Scan for the cell matching the given text and deliver its (x, y) coordinate at center. 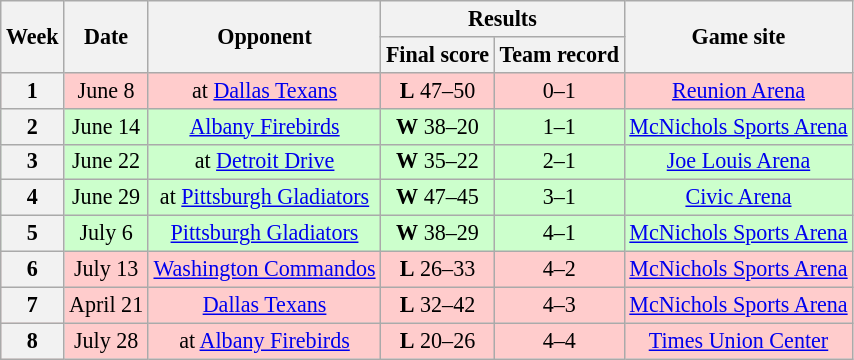
2–1 (559, 162)
at Albany Firebirds (264, 341)
Washington Commandos (264, 269)
4–1 (559, 233)
8 (32, 341)
July 28 (106, 341)
W 38–20 (438, 126)
4–4 (559, 341)
6 (32, 269)
July 6 (106, 233)
Results (502, 18)
June 14 (106, 126)
June 29 (106, 198)
W 38–29 (438, 233)
at Detroit Drive (264, 162)
at Dallas Texans (264, 90)
Dallas Texans (264, 305)
4 (32, 198)
April 21 (106, 305)
Date (106, 36)
July 13 (106, 269)
2 (32, 126)
Team record (559, 54)
W 35–22 (438, 162)
1 (32, 90)
Reunion Arena (738, 90)
L 26–33 (438, 269)
Joe Louis Arena (738, 162)
Albany Firebirds (264, 126)
at Pittsburgh Gladiators (264, 198)
Times Union Center (738, 341)
Civic Arena (738, 198)
L 47–50 (438, 90)
Pittsburgh Gladiators (264, 233)
Week (32, 36)
Opponent (264, 36)
Game site (738, 36)
5 (32, 233)
0–1 (559, 90)
L 32–42 (438, 305)
L 20–26 (438, 341)
4–2 (559, 269)
W 47–45 (438, 198)
June 8 (106, 90)
1–1 (559, 126)
7 (32, 305)
Final score (438, 54)
4–3 (559, 305)
3–1 (559, 198)
3 (32, 162)
June 22 (106, 162)
